Provide the (x, y) coordinate of the cell's center where the given text is located.  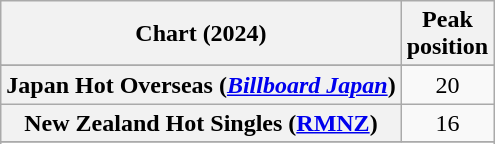
Chart (2024) (201, 34)
20 (447, 85)
New Zealand Hot Singles (RMNZ) (201, 123)
16 (447, 123)
Japan Hot Overseas (Billboard Japan) (201, 85)
Peakposition (447, 34)
